Extract the [X, Y] coordinate from the center of the cell holding the provided text.  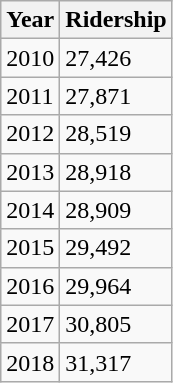
27,426 [116, 58]
2017 [30, 324]
Year [30, 20]
29,492 [116, 248]
2018 [30, 362]
2011 [30, 96]
31,317 [116, 362]
2012 [30, 134]
28,918 [116, 172]
29,964 [116, 286]
27,871 [116, 96]
30,805 [116, 324]
28,519 [116, 134]
2016 [30, 286]
2015 [30, 248]
2014 [30, 210]
28,909 [116, 210]
2013 [30, 172]
2010 [30, 58]
Ridership [116, 20]
